Output the (x, y) coordinate of the center of the cell containing the given text.  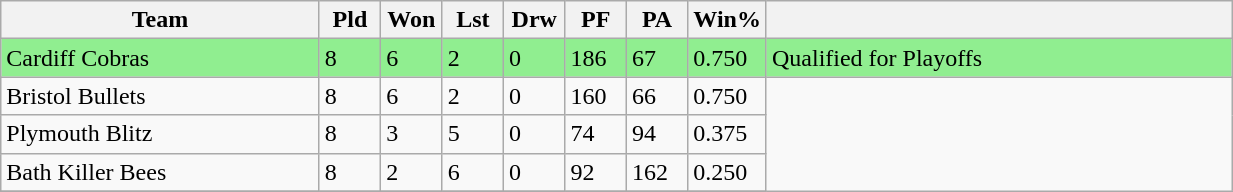
Won (412, 20)
PA (656, 20)
Bath Killer Bees (160, 172)
74 (596, 134)
Win% (728, 20)
Team (160, 20)
5 (472, 134)
Plymouth Blitz (160, 134)
Qualified for Playoffs (998, 58)
67 (656, 58)
Pld (350, 20)
186 (596, 58)
162 (656, 172)
Cardiff Cobras (160, 58)
94 (656, 134)
160 (596, 96)
66 (656, 96)
Lst (472, 20)
92 (596, 172)
Bristol Bullets (160, 96)
Drw (534, 20)
3 (412, 134)
PF (596, 20)
0.250 (728, 172)
0.375 (728, 134)
